Find where the given text appears and provide that cell's center as [x, y] coordinate. 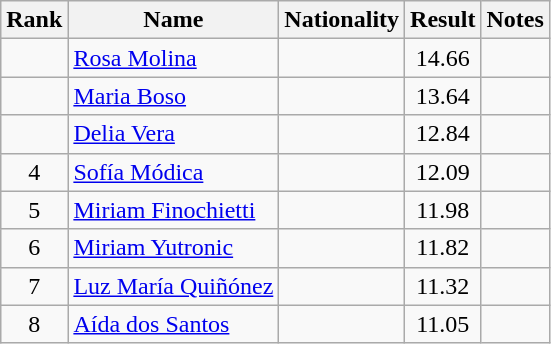
Result [443, 20]
Rosa Molina [174, 58]
Sofía Módica [174, 172]
12.09 [443, 172]
Miriam Yutronic [174, 248]
6 [34, 248]
11.98 [443, 210]
Name [174, 20]
8 [34, 324]
Maria Boso [174, 96]
11.82 [443, 248]
Luz María Quiñónez [174, 286]
Nationality [342, 20]
Aída dos Santos [174, 324]
13.64 [443, 96]
Notes [515, 20]
4 [34, 172]
Delia Vera [174, 134]
Miriam Finochietti [174, 210]
5 [34, 210]
11.05 [443, 324]
Rank [34, 20]
12.84 [443, 134]
11.32 [443, 286]
14.66 [443, 58]
7 [34, 286]
